Scan for the cell matching the given text and deliver its (X, Y) coordinate at center. 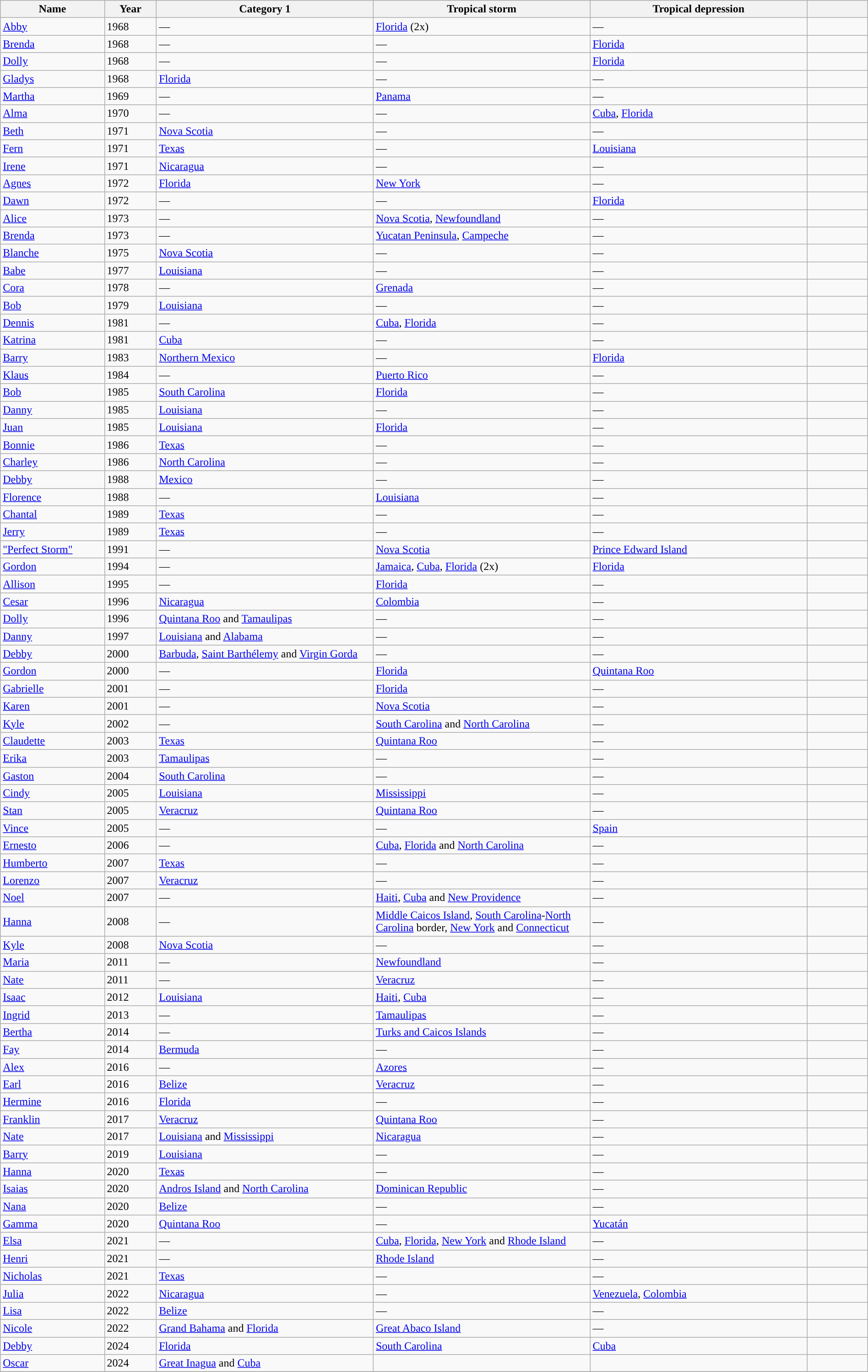
Haiti, Cuba and New Providence (482, 898)
1975 (130, 253)
1994 (130, 567)
Noel (52, 898)
Humberto (52, 863)
1969 (130, 96)
2006 (130, 846)
Ingrid (52, 1014)
Puerto Rico (482, 375)
1984 (130, 375)
Jerry (52, 532)
Yucatán (699, 1224)
Karen (52, 706)
North Carolina (265, 462)
Isaac (52, 997)
Vince (52, 828)
Nova Scotia, Newfoundland (482, 218)
Yucatan Peninsula, Campeche (482, 236)
Year (130, 9)
Name (52, 9)
"Perfect Storm" (52, 549)
2012 (130, 997)
Klaus (52, 375)
1995 (130, 584)
Alma (52, 114)
1983 (130, 358)
Mexico (265, 479)
Fern (52, 148)
Mississippi (482, 793)
Hermine (52, 1102)
Barbuda, Saint Barthélemy and Virgin Gorda (265, 654)
Cesar (52, 602)
Lorenzo (52, 880)
Irene (52, 166)
Elsa (52, 1241)
Abby (52, 27)
Henri (52, 1258)
Category 1 (265, 9)
Prince Edward Island (699, 549)
1979 (130, 305)
Jamaica, Cuba, Florida (2x) (482, 567)
Agnes (52, 183)
New York (482, 183)
1970 (130, 114)
Julia (52, 1293)
South Carolina and North Carolina (482, 723)
Middle Caicos Island, South Carolina-North Carolina border, New York and Connecticut (482, 921)
Dennis (52, 323)
Panama (482, 96)
Bonnie (52, 445)
Ernesto (52, 846)
Erika (52, 758)
Gladys (52, 79)
Gabrielle (52, 689)
Newfoundland (482, 962)
Grand Bahama and Florida (265, 1328)
Chantal (52, 515)
Juan (52, 427)
1978 (130, 288)
Cuba, Florida, New York and Rhode Island (482, 1241)
1977 (130, 271)
Cindy (52, 793)
Northern Mexico (265, 358)
Grenada (482, 288)
Tropical depression (699, 9)
Louisiana and Alabama (265, 636)
Claudette (52, 741)
Stan (52, 811)
Azores (482, 1067)
Bermuda (265, 1049)
Quintana Roo and Tamaulipas (265, 619)
Earl (52, 1085)
Dawn (52, 201)
Great Abaco Island (482, 1328)
Charley (52, 462)
Great Inagua and Cuba (265, 1363)
Franklin (52, 1119)
Florence (52, 497)
2004 (130, 776)
Andros Island and North Carolina (265, 1189)
Fay (52, 1049)
Venezuela, Colombia (699, 1293)
Isaias (52, 1189)
Katrina (52, 340)
Nicholas (52, 1276)
2002 (130, 723)
Babe (52, 271)
Cuba, Florida and North Carolina (482, 846)
Alice (52, 218)
Maria (52, 962)
Bertha (52, 1032)
2013 (130, 1014)
Nicole (52, 1328)
1997 (130, 636)
Nana (52, 1206)
Beth (52, 131)
Rhode Island (482, 1258)
Gamma (52, 1224)
Tropical storm (482, 9)
Oscar (52, 1363)
Colombia (482, 602)
Louisiana and Mississippi (265, 1137)
Alex (52, 1067)
Martha (52, 96)
2019 (130, 1154)
1991 (130, 549)
Cora (52, 288)
Dominican Republic (482, 1189)
Turks and Caicos Islands (482, 1032)
Haiti, Cuba (482, 997)
Gaston (52, 776)
Blanche (52, 253)
Lisa (52, 1311)
Florida (2x) (482, 27)
Allison (52, 584)
Spain (699, 828)
